Provide the [X, Y] coordinate of the cell's center where the given text is located.  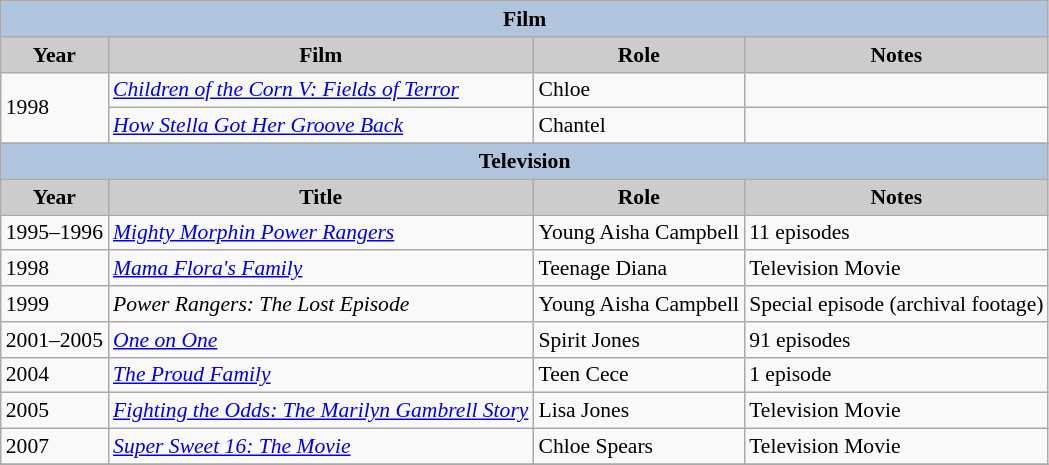
91 episodes [896, 340]
2004 [54, 375]
1999 [54, 304]
How Stella Got Her Groove Back [320, 126]
2007 [54, 447]
Mama Flora's Family [320, 269]
Teenage Diana [638, 269]
Television [525, 162]
Children of the Corn V: Fields of Terror [320, 90]
Chloe [638, 90]
1 episode [896, 375]
Chantel [638, 126]
Chloe Spears [638, 447]
Fighting the Odds: The Marilyn Gambrell Story [320, 411]
Teen Cece [638, 375]
1995–1996 [54, 233]
11 episodes [896, 233]
Mighty Morphin Power Rangers [320, 233]
Power Rangers: The Lost Episode [320, 304]
2001–2005 [54, 340]
2005 [54, 411]
Title [320, 197]
One on One [320, 340]
Lisa Jones [638, 411]
Super Sweet 16: The Movie [320, 447]
Spirit Jones [638, 340]
Special episode (archival footage) [896, 304]
The Proud Family [320, 375]
